Capture the cell that displays the provided text and extract its (x, y) central coordinate. 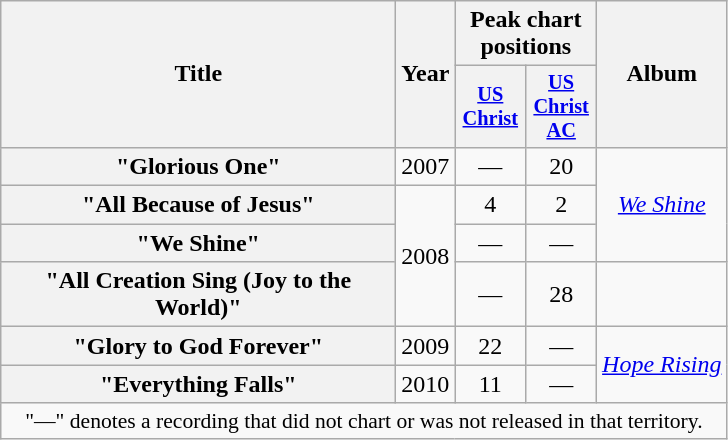
"All Creation Sing (Joy to the World)" (198, 294)
We Shine (662, 204)
20 (562, 166)
2008 (426, 256)
"Everything Falls" (198, 384)
Hope Rising (662, 365)
"All Because of Jesus" (198, 205)
22 (490, 346)
Title (198, 74)
Peak chart positions (526, 34)
11 (490, 384)
USChristAC (562, 107)
28 (562, 294)
2009 (426, 346)
"—" denotes a recording that did not chart or was not released in that territory. (364, 421)
2007 (426, 166)
Year (426, 74)
"Glorious One" (198, 166)
"We Shine" (198, 243)
4 (490, 205)
"Glory to God Forever" (198, 346)
Album (662, 74)
2 (562, 205)
2010 (426, 384)
USChrist (490, 107)
